From the cell containing the given text, extract its center point as (x, y) coordinate. 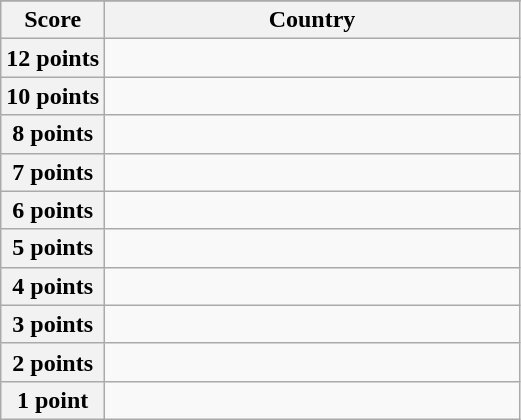
6 points (53, 210)
5 points (53, 248)
1 point (53, 400)
2 points (53, 362)
8 points (53, 134)
12 points (53, 58)
Score (53, 20)
7 points (53, 172)
Country (312, 20)
3 points (53, 324)
4 points (53, 286)
10 points (53, 96)
